Pinpoint the cell where the given text exists, returning its [x, y] midpoint coordinate. 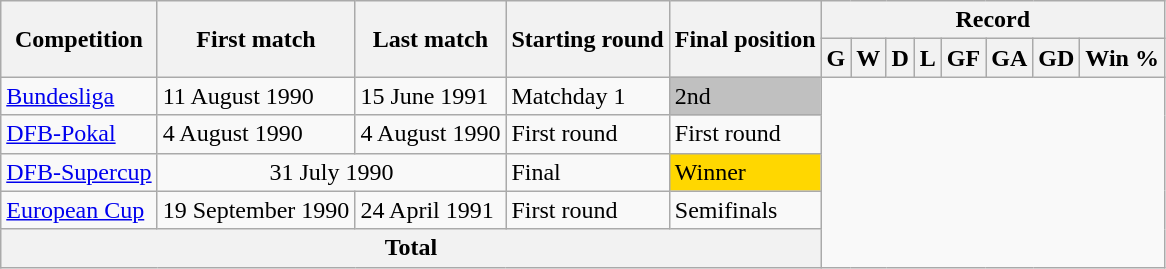
D [900, 58]
G [836, 58]
Total [411, 248]
Competition [79, 39]
DFB-Supercup [79, 172]
W [868, 58]
Record [992, 20]
European Cup [79, 210]
Matchday 1 [588, 96]
GD [1056, 58]
GF [963, 58]
31 July 1990 [332, 172]
Winner [745, 172]
2nd [745, 96]
Semifinals [745, 210]
First match [256, 39]
Last match [430, 39]
11 August 1990 [256, 96]
Final [588, 172]
Bundesliga [79, 96]
Final position [745, 39]
24 April 1991 [430, 210]
Starting round [588, 39]
Win % [1122, 58]
19 September 1990 [256, 210]
DFB-Pokal [79, 134]
15 June 1991 [430, 96]
L [928, 58]
GA [1010, 58]
